Search for the cell housing the specified text and yield its [X, Y] center coordinate. 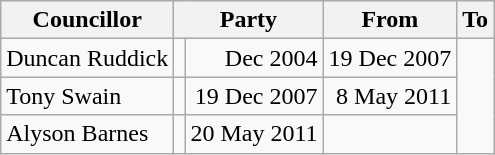
Duncan Ruddick [88, 58]
To [476, 20]
Dec 2004 [254, 58]
Councillor [88, 20]
8 May 2011 [390, 96]
Alyson Barnes [88, 134]
20 May 2011 [254, 134]
From [390, 20]
Party [248, 20]
Tony Swain [88, 96]
